Determine the [x, y] coordinate at the center of the cell enclosing the given text.  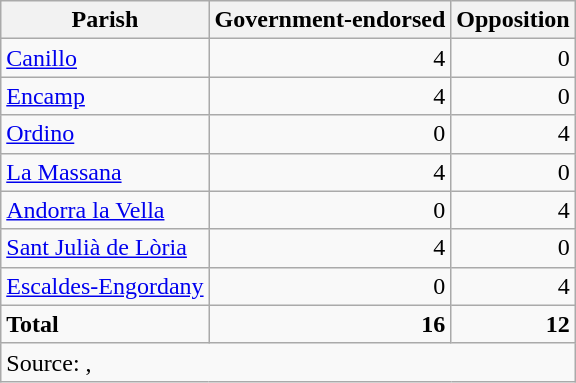
Government-endorsed [330, 20]
Total [105, 324]
Andorra la Vella [105, 210]
Canillo [105, 58]
Sant Julià de Lòria [105, 248]
Parish [105, 20]
12 [513, 324]
16 [330, 324]
La Massana [105, 172]
Escaldes-Engordany [105, 286]
Opposition [513, 20]
Encamp [105, 96]
Source: , [288, 362]
Ordino [105, 134]
